Pinpoint the cell where the given text exists, returning its [x, y] midpoint coordinate. 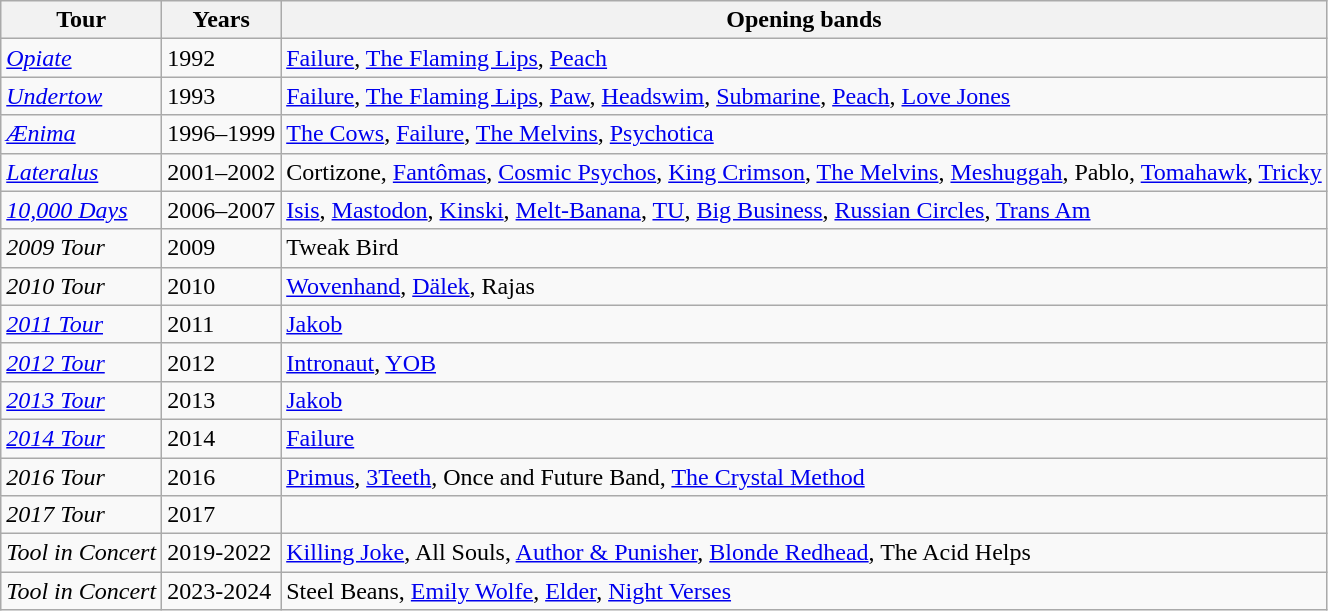
2014 Tour [82, 438]
2009 [222, 248]
Cortizone, Fantômas, Cosmic Psychos, King Crimson, The Melvins, Meshuggah, Pablo, Tomahawk, Tricky [804, 172]
10,000 Days [82, 210]
2016 Tour [82, 477]
2006–2007 [222, 210]
1992 [222, 58]
2001–2002 [222, 172]
2019-2022 [222, 553]
Killing Joke, All Souls, Author & Punisher, Blonde Redhead, The Acid Helps [804, 553]
Steel Beans, Emily Wolfe, Elder, Night Verses [804, 591]
Wovenhand, Dälek, Rajas [804, 286]
2010 [222, 286]
2016 [222, 477]
Opiate [82, 58]
2009 Tour [82, 248]
Opening bands [804, 20]
2013 Tour [82, 400]
Years [222, 20]
2010 Tour [82, 286]
Lateralus [82, 172]
Undertow [82, 96]
Ænima [82, 134]
2012 Tour [82, 362]
1993 [222, 96]
2017 Tour [82, 515]
2011 [222, 324]
1996–1999 [222, 134]
Failure, The Flaming Lips, Paw, Headswim, Submarine, Peach, Love Jones [804, 96]
2023-2024 [222, 591]
2017 [222, 515]
2012 [222, 362]
2014 [222, 438]
Failure, The Flaming Lips, Peach [804, 58]
Primus, 3Teeth, Once and Future Band, The Crystal Method [804, 477]
Tweak Bird [804, 248]
Intronaut, YOB [804, 362]
2011 Tour [82, 324]
Tour [82, 20]
Isis, Mastodon, Kinski, Melt-Banana, TU, Big Business, Russian Circles, Trans Am [804, 210]
The Cows, Failure, The Melvins, Psychotica [804, 134]
2013 [222, 400]
Failure [804, 438]
